Pinpoint the cell where the given text exists, returning its [X, Y] midpoint coordinate. 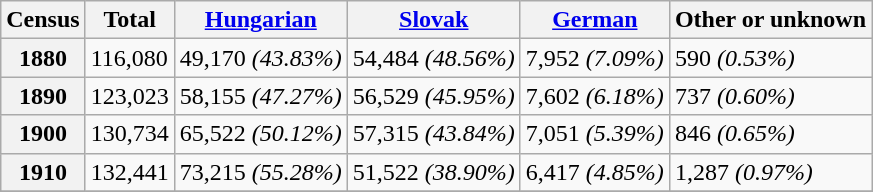
65,522 (50.12%) [260, 134]
49,170 (43.83%) [260, 58]
Census [43, 20]
51,522 (38.90%) [434, 172]
73,215 (55.28%) [260, 172]
7,051 (5.39%) [594, 134]
1880 [43, 58]
German [594, 20]
1910 [43, 172]
Other or unknown [770, 20]
590 (0.53%) [770, 58]
Slovak [434, 20]
57,315 (43.84%) [434, 134]
58,155 (47.27%) [260, 96]
846 (0.65%) [770, 134]
Total [130, 20]
737 (0.60%) [770, 96]
Hungarian [260, 20]
123,023 [130, 96]
116,080 [130, 58]
1900 [43, 134]
1,287 (0.97%) [770, 172]
1890 [43, 96]
54,484 (48.56%) [434, 58]
130,734 [130, 134]
7,952 (7.09%) [594, 58]
132,441 [130, 172]
56,529 (45.95%) [434, 96]
6,417 (4.85%) [594, 172]
7,602 (6.18%) [594, 96]
